Locate the cell with the specified text and output its [x, y] center coordinate. 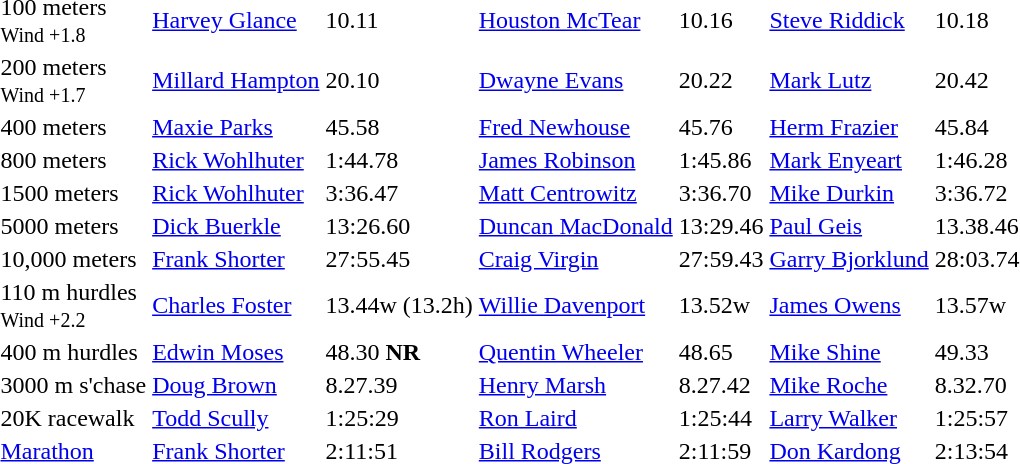
3:36.47 [399, 193]
27:55.45 [399, 259]
Duncan MacDonald [576, 226]
Maxie Parks [236, 127]
Edwin Moses [236, 352]
James Owens [849, 306]
13.52w [721, 306]
48.30 NR [399, 352]
Matt Centrowitz [576, 193]
Dick Buerkle [236, 226]
Mark Enyeart [849, 160]
45.76 [721, 127]
13.44w (13.2h) [399, 306]
Mike Shine [849, 352]
45.58 [399, 127]
1:44.78 [399, 160]
Ron Laird [576, 418]
Fred Newhouse [576, 127]
48.65 [721, 352]
James Robinson [576, 160]
Quentin Wheeler [576, 352]
Millard Hampton [236, 80]
Frank Shorter [236, 259]
Mike Durkin [849, 193]
Doug Brown [236, 385]
20.10 [399, 80]
1:25:44 [721, 418]
Dwayne Evans [576, 80]
1:45.86 [721, 160]
Charles Foster [236, 306]
Mike Roche [849, 385]
8.27.42 [721, 385]
Mark Lutz [849, 80]
20.22 [721, 80]
Willie Davenport [576, 306]
Paul Geis [849, 226]
13:29.46 [721, 226]
13:26.60 [399, 226]
Garry Bjorklund [849, 259]
Craig Virgin [576, 259]
Larry Walker [849, 418]
1:25:29 [399, 418]
8.27.39 [399, 385]
Henry Marsh [576, 385]
Todd Scully [236, 418]
3:36.70 [721, 193]
27:59.43 [721, 259]
Herm Frazier [849, 127]
